Detect which cell encompasses the target text, then output its (x, y) center coordinate. 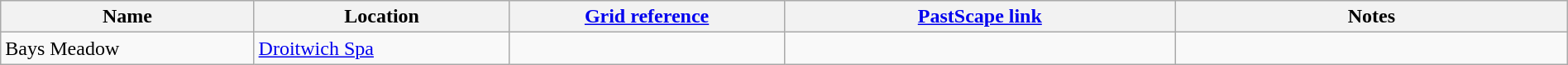
Notes (1372, 17)
Bays Meadow (127, 48)
Grid reference (647, 17)
PastScape link (980, 17)
Location (382, 17)
Name (127, 17)
Droitwich Spa (382, 48)
